Search for the cell housing the specified text and yield its [X, Y] center coordinate. 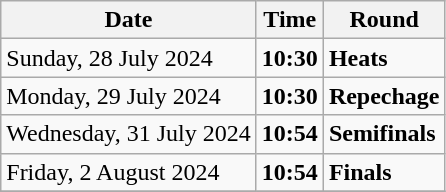
Monday, 29 July 2024 [129, 96]
Repechage [384, 96]
Time [290, 20]
Finals [384, 172]
Friday, 2 August 2024 [129, 172]
Heats [384, 58]
Date [129, 20]
Round [384, 20]
Wednesday, 31 July 2024 [129, 134]
Sunday, 28 July 2024 [129, 58]
Semifinals [384, 134]
